Capture the cell that displays the provided text and extract its (x, y) central coordinate. 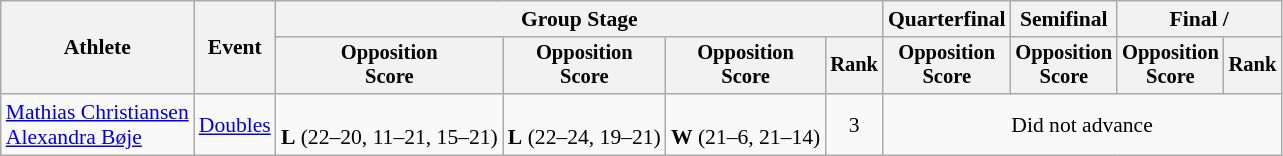
3 (854, 124)
Semifinal (1064, 19)
L (22–24, 19–21) (584, 124)
Did not advance (1082, 124)
Quarterfinal (947, 19)
Mathias ChristiansenAlexandra Bøje (98, 124)
Group Stage (580, 19)
Final / (1199, 19)
Event (235, 48)
L (22–20, 11–21, 15–21) (390, 124)
Athlete (98, 48)
W (21–6, 21–14) (746, 124)
Doubles (235, 124)
